Pinpoint the cell where the given text exists, returning its (x, y) midpoint coordinate. 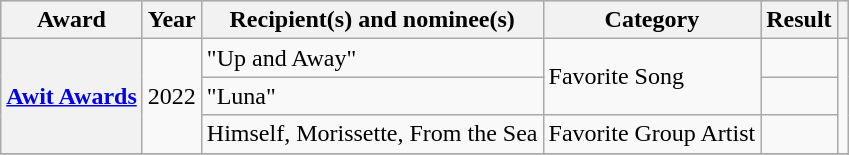
"Luna" (372, 96)
Year (172, 20)
"Up and Away" (372, 58)
Category (652, 20)
Himself, Morissette, From the Sea (372, 134)
Award (72, 20)
Favorite Song (652, 77)
Favorite Group Artist (652, 134)
Recipient(s) and nominee(s) (372, 20)
Awit Awards (72, 96)
Result (799, 20)
2022 (172, 96)
